Identify which cell holds the provided text, then report its (x, y) central coordinate. 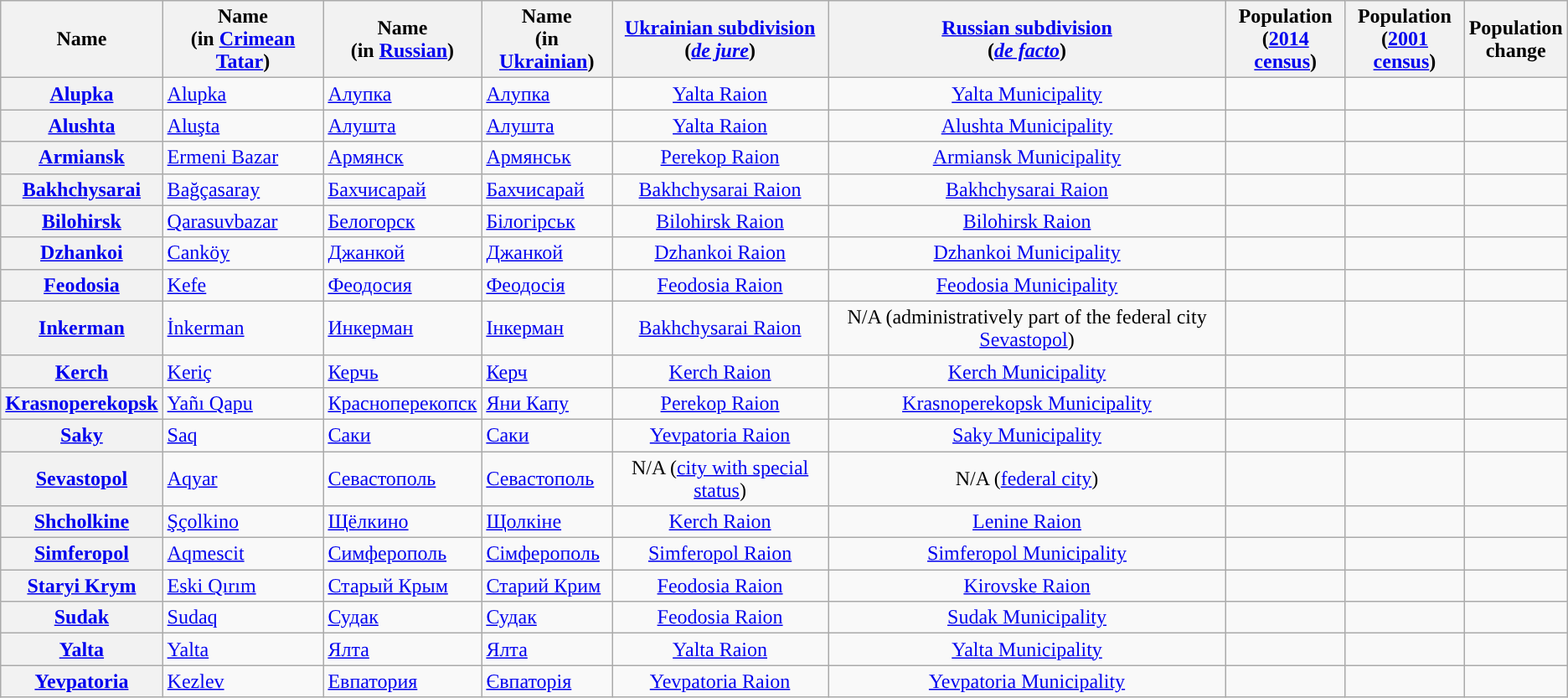
Феодосия (402, 285)
Dzhankoi Raion (720, 253)
Saq (243, 435)
Dzhankoi (82, 253)
Старый Крым (402, 586)
Bağçasaray (243, 189)
Kefe (243, 285)
Bilohirsk (82, 221)
Alushta Municipality (1027, 126)
Kerch (82, 371)
Inkerman (82, 328)
Sevastopol (82, 478)
Феодосія (547, 285)
Name(in Crimean Tatar) (243, 39)
Евпатория (402, 681)
Populationchange (1516, 39)
Dzhankoi Municipality (1027, 253)
Євпаторія (547, 681)
Белогорск (402, 221)
Simferopol (82, 554)
Bakhchysarai (82, 189)
Lenine Raion (1027, 522)
Sudak (82, 618)
Старий Крим (547, 586)
Shcholkine (82, 522)
Kerch Municipality (1027, 371)
Yevpatoria Municipality (1027, 681)
Krasnoperekopsk Municipality (1027, 403)
Ermeni Bazar (243, 158)
Staryi Krym (82, 586)
Інкерман (547, 328)
Щёлкино (402, 522)
Sudak Municipality (1027, 618)
Білогірськ (547, 221)
Armiansk (82, 158)
Population(2014 census) (1286, 39)
Russian subdivision(de facto) (1027, 39)
Name (82, 39)
İnkerman (243, 328)
Керчь (402, 371)
Aqyar (243, 478)
Инкерман (402, 328)
Aqmescit (243, 554)
Feodosia Municipality (1027, 285)
Alushta (82, 126)
Eski Qırım (243, 586)
N/A (administratively part of the federal city Sevastopol) (1027, 328)
N/A (city with special status) (720, 478)
Feodosia (82, 285)
Армянськ (547, 158)
Simferopol Raion (720, 554)
Керч (547, 371)
Sudaq (243, 618)
Şçolkino (243, 522)
Name(in Ukrainian) (547, 39)
Армянск (402, 158)
Симферополь (402, 554)
Ukrainian subdivision(de jure) (720, 39)
N/A (federal city) (1027, 478)
Armiansk Municipality (1027, 158)
Simferopol Municipality (1027, 554)
Красноперекопск (402, 403)
Krasnoperekopsk (82, 403)
Keriç (243, 371)
Яни Капу (547, 403)
Kirovske Raion (1027, 586)
Population(2001 census) (1405, 39)
Yañı Qapu (243, 403)
Сімферополь (547, 554)
Saky (82, 435)
Canköy (243, 253)
Aluşta (243, 126)
Щолкіне (547, 522)
Qarasuvbazar (243, 221)
Kezlev (243, 681)
Name(in Russian) (402, 39)
Yevpatoria (82, 681)
Saky Municipality (1027, 435)
